Locate the cell with the specified text and output its [x, y] center coordinate. 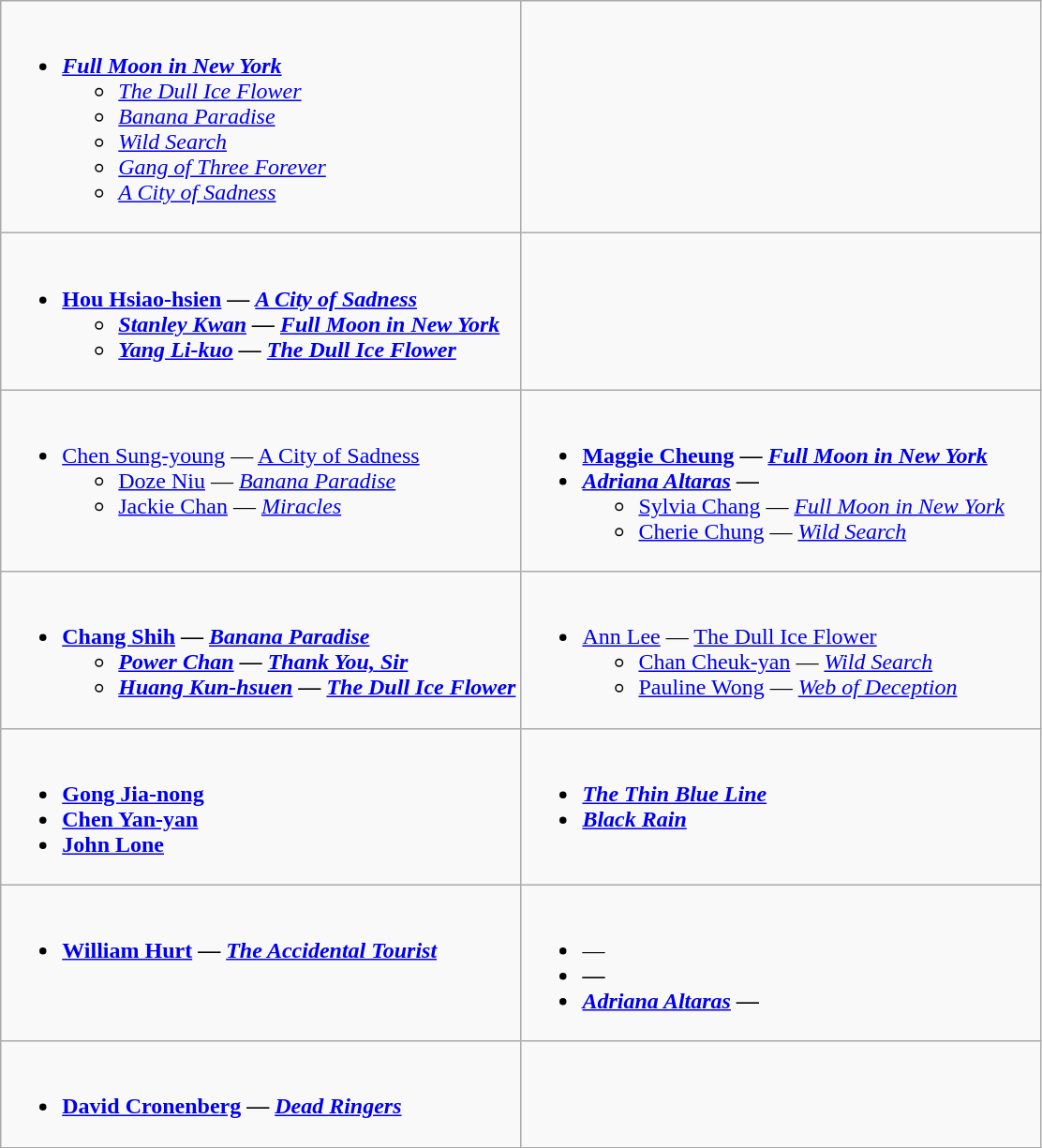
Hou Hsiao-hsien — A City of SadnessStanley Kwan — Full Moon in New YorkYang Li-kuo — The Dull Ice Flower [260, 311]
David Cronenberg — Dead Ringers [260, 1095]
Full Moon in New YorkThe Dull Ice FlowerBanana ParadiseWild SearchGang of Three ForeverA City of Sadness [260, 117]
— — Adriana Altaras — [781, 963]
Maggie Cheung — Full Moon in New YorkAdriana Altaras — Sylvia Chang — Full Moon in New YorkCherie Chung — Wild Search [781, 481]
The Thin Blue LineBlack Rain [781, 806]
Chen Sung-young — A City of SadnessDoze Niu — Banana ParadiseJackie Chan — Miracles [260, 481]
Chang Shih — Banana ParadisePower Chan — Thank You, SirHuang Kun-hsuen — The Dull Ice Flower [260, 650]
Ann Lee — The Dull Ice FlowerChan Cheuk-yan — Wild SearchPauline Wong — Web of Deception [781, 650]
Gong Jia-nongChen Yan-yanJohn Lone [260, 806]
William Hurt — The Accidental Tourist [260, 963]
